Locate the cell with the specified text and output its [x, y] center coordinate. 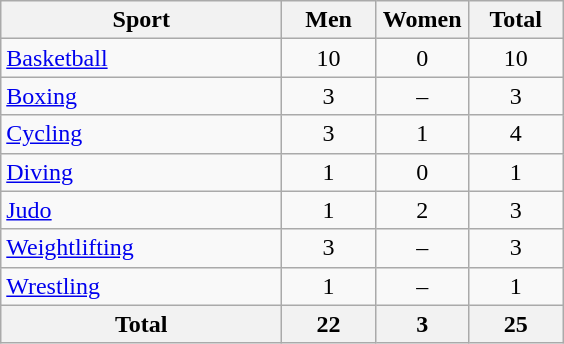
Women [422, 20]
Diving [142, 172]
22 [329, 324]
Boxing [142, 96]
Cycling [142, 134]
Men [329, 20]
4 [516, 134]
Sport [142, 20]
Judo [142, 210]
25 [516, 324]
Wrestling [142, 286]
Basketball [142, 58]
Weightlifting [142, 248]
2 [422, 210]
